Provide the [x, y] coordinate of the cell's center where the given text is located.  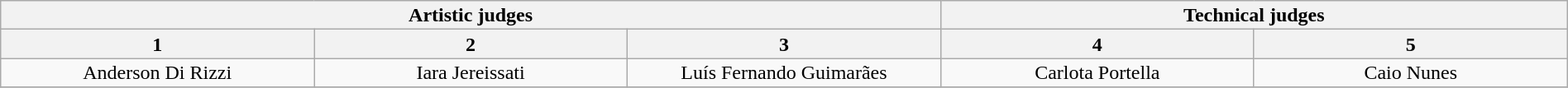
Carlota Portella [1097, 72]
Artistic judges [471, 15]
2 [471, 44]
Anderson Di Rizzi [157, 72]
5 [1411, 44]
Caio Nunes [1411, 72]
Iara Jereissati [471, 72]
Technical judges [1254, 15]
3 [784, 44]
1 [157, 44]
Luís Fernando Guimarães [784, 72]
4 [1097, 44]
